Find where the given text appears and provide that cell's center as (x, y) coordinate. 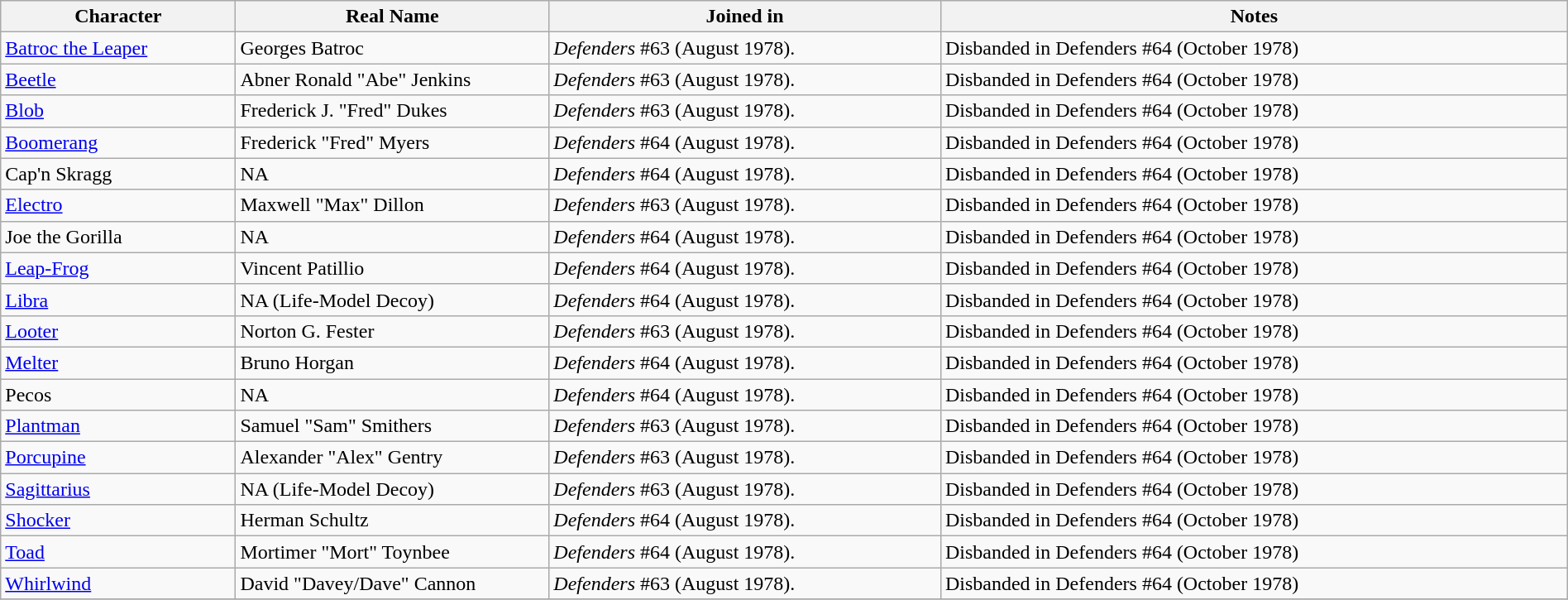
Mortimer "Mort" Toynbee (392, 552)
Joined in (745, 17)
Alexander "Alex" Gentry (392, 458)
Toad (118, 552)
Batroc the Leaper (118, 48)
Porcupine (118, 458)
Georges Batroc (392, 48)
Vincent Patillio (392, 268)
Leap-Frog (118, 268)
Notes (1254, 17)
Maxwell "Max" Dillon (392, 205)
Beetle (118, 79)
Bruno Horgan (392, 362)
Blob (118, 111)
Herman Schultz (392, 521)
Whirlwind (118, 583)
Boomerang (118, 142)
Shocker (118, 521)
Melter (118, 362)
Joe the Gorilla (118, 237)
Abner Ronald "Abe" Jenkins (392, 79)
Cap'n Skragg (118, 174)
Sagittarius (118, 489)
Norton G. Fester (392, 331)
Samuel "Sam" Smithers (392, 426)
Frederick J. "Fred" Dukes (392, 111)
Electro (118, 205)
David "Davey/Dave" Cannon (392, 583)
Libra (118, 300)
Frederick "Fred" Myers (392, 142)
Looter (118, 331)
Pecos (118, 395)
Character (118, 17)
Plantman (118, 426)
Real Name (392, 17)
